Determine the [x, y] coordinate at the center of the cell enclosing the given text.  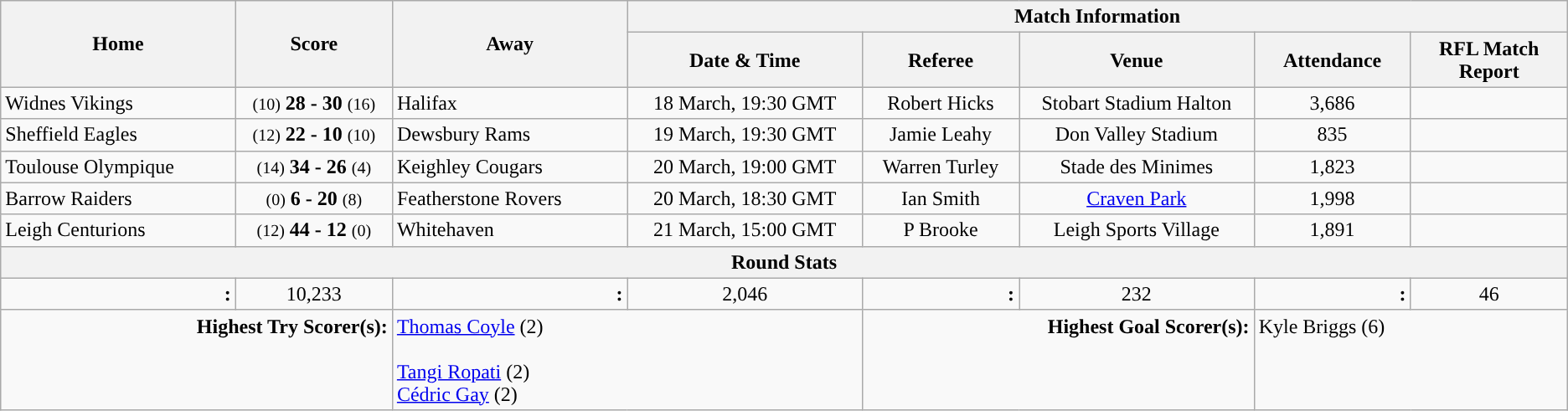
Attendance [1332, 60]
1,891 [1332, 230]
Round Stats [784, 262]
3,686 [1332, 103]
Home [119, 44]
Robert Hicks [940, 103]
21 March, 15:00 GMT [745, 230]
Referee [940, 60]
Stobart Stadium Halton [1137, 103]
1,998 [1332, 198]
Widnes Vikings [119, 103]
Halifax [509, 103]
Leigh Centurions [119, 230]
Craven Park [1137, 198]
Featherstone Rovers [509, 198]
20 March, 18:30 GMT [745, 198]
Score [313, 44]
(14) 34 - 26 (4) [313, 167]
Match Information [1097, 17]
232 [1137, 294]
Stade des Minimes [1137, 167]
Toulouse Olympique [119, 167]
Whitehaven [509, 230]
18 March, 19:30 GMT [745, 103]
(12) 44 - 12 (0) [313, 230]
P Brooke [940, 230]
Sheffield Eagles [119, 135]
Warren Turley [940, 167]
Date & Time [745, 60]
(10) 28 - 30 (16) [313, 103]
Highest Goal Scorer(s): [1058, 360]
1,823 [1332, 167]
Venue [1137, 60]
RFL Match Report [1489, 60]
Leigh Sports Village [1137, 230]
Thomas Coyle (2) Tangi Ropati (2) Cédric Gay (2) [627, 360]
Keighley Cougars [509, 167]
Away [509, 44]
(0) 6 - 20 (8) [313, 198]
835 [1332, 135]
Don Valley Stadium [1137, 135]
Barrow Raiders [119, 198]
Dewsbury Rams [509, 135]
(12) 22 - 10 (10) [313, 135]
Ian Smith [940, 198]
46 [1489, 294]
Highest Try Scorer(s): [197, 360]
19 March, 19:30 GMT [745, 135]
Jamie Leahy [940, 135]
20 March, 19:00 GMT [745, 167]
10,233 [313, 294]
2,046 [745, 294]
Kyle Briggs (6) [1411, 360]
